Extract the (x, y) coordinate from the center of the cell holding the provided text.  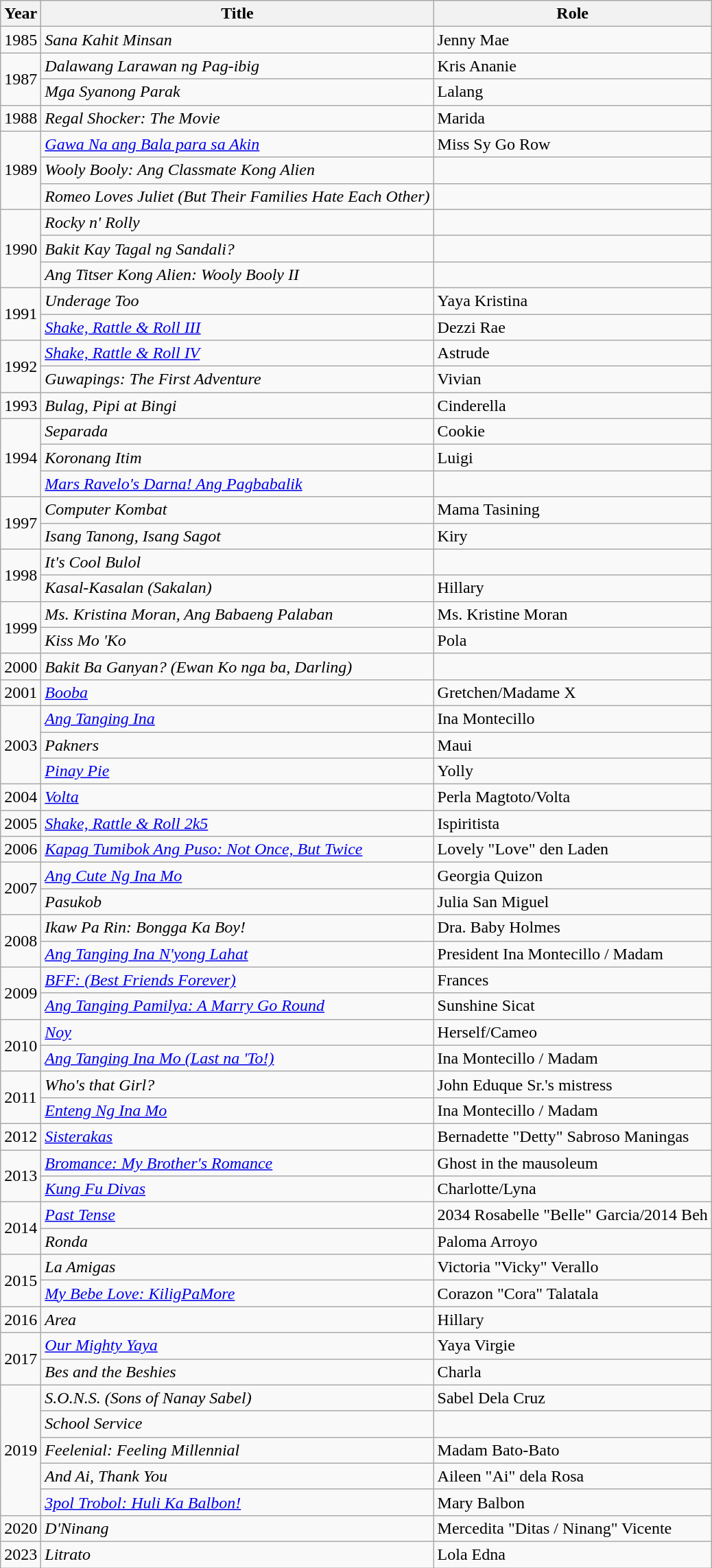
Dalawang Larawan ng Pag-ibig (237, 66)
Mama Tasining (572, 510)
2009 (21, 993)
My Bebe Love: KiligPaMore (237, 1294)
Victoria "Vicky" Verallo (572, 1267)
Ang Tanging Ina (237, 718)
Booba (237, 692)
Noy (237, 1032)
Ms. Kristina Moran, Ang Babaeng Palaban (237, 614)
And Ai, Thank You (237, 1476)
1999 (21, 627)
Pinay Pie (237, 771)
Year (21, 14)
Underage Too (237, 301)
Title (237, 14)
S.O.N.S. (Sons of Nanay Sabel) (237, 1398)
Shake, Rattle & Roll 2k5 (237, 823)
Mars Ravelo's Darna! Ang Pagbabalik (237, 484)
2006 (21, 850)
Shake, Rattle & Roll IV (237, 353)
Who's that Girl? (237, 1084)
Enteng Ng Ina Mo (237, 1110)
3pol Trobol: Huli Ka Balbon! (237, 1502)
Bulag, Pipi at Bingi (237, 406)
1987 (21, 79)
Gawa Na ang Bala para sa Akin (237, 144)
Cinderella (572, 406)
2034 Rosabelle "Belle" Garcia/2014 Beh (572, 1215)
2016 (21, 1320)
Sabel Dela Cruz (572, 1398)
Feelenial: Feeling Millennial (237, 1450)
Yaya Kristina (572, 301)
Vivian (572, 379)
Kiss Mo 'Ko (237, 640)
Ina Montecillo (572, 718)
Pola (572, 640)
Wooly Booly: Ang Classmate Kong Alien (237, 170)
Mercedita "Ditas / Ninang" Vicente (572, 1528)
BFF: (Best Friends Forever) (237, 980)
Bernadette "Detty" Sabroso Maningas (572, 1136)
1992 (21, 366)
Julia San Miguel (572, 902)
Mary Balbon (572, 1502)
Bakit Kay Tagal ng Sandali? (237, 248)
Lola Edna (572, 1554)
Kung Fu Divas (237, 1189)
Pasukob (237, 902)
Regal Shocker: The Movie (237, 118)
Ms. Kristine Moran (572, 614)
2010 (21, 1045)
Ang Tanging Ina N'yong Lahat (237, 954)
Sunshine Sicat (572, 1006)
Rocky n' Rolly (237, 222)
1998 (21, 575)
Ikaw Pa Rin: Bongga Ka Boy! (237, 928)
D'Ninang (237, 1528)
2004 (21, 797)
Pakners (237, 745)
Jenny Mae (572, 40)
La Amigas (237, 1267)
1985 (21, 40)
2014 (21, 1228)
Dra. Baby Holmes (572, 928)
Cookie (572, 432)
Kasal-Kasalan (Sakalan) (237, 588)
1993 (21, 406)
Yolly (572, 771)
Corazon "Cora" Talatala (572, 1294)
Computer Kombat (237, 510)
Madam Bato-Bato (572, 1450)
2019 (21, 1450)
1997 (21, 523)
Bromance: My Brother's Romance (237, 1163)
Romeo Loves Juliet (But Their Families Hate Each Other) (237, 196)
Ang Cute Ng Ina Mo (237, 876)
Area (237, 1320)
2011 (21, 1097)
Ronda (237, 1241)
2013 (21, 1176)
Koronang Itim (237, 458)
Paloma Arroyo (572, 1241)
School Service (237, 1424)
2001 (21, 692)
Dezzi Rae (572, 327)
Maui (572, 745)
1990 (21, 248)
2000 (21, 666)
Kris Ananie (572, 66)
2008 (21, 941)
2017 (21, 1359)
Frances (572, 980)
Luigi (572, 458)
Sana Kahit Minsan (237, 40)
Astrude (572, 353)
Ang Tanging Ina Mo (Last na 'To!) (237, 1058)
1991 (21, 314)
Herself/Cameo (572, 1032)
Lalang (572, 92)
It's Cool Bulol (237, 562)
Mga Syanong Parak (237, 92)
Ghost in the mausoleum (572, 1163)
President Ina Montecillo / Madam (572, 954)
2003 (21, 745)
Guwapings: The First Adventure (237, 379)
2005 (21, 823)
Separada (237, 432)
Ispiritista (572, 823)
Charla (572, 1372)
Charlotte/Lyna (572, 1189)
Aileen "Ai" dela Rosa (572, 1476)
2012 (21, 1136)
Yaya Virgie (572, 1346)
Miss Sy Go Row (572, 144)
Perla Magtoto/Volta (572, 797)
Our Mighty Yaya (237, 1346)
Role (572, 14)
1989 (21, 170)
Bakit Ba Ganyan? (Ewan Ko nga ba, Darling) (237, 666)
2015 (21, 1280)
John Eduque Sr.'s mistress (572, 1084)
2020 (21, 1528)
Isang Tanong, Isang Sagot (237, 536)
Shake, Rattle & Roll III (237, 327)
1994 (21, 458)
Kapag Tumibok Ang Puso: Not Once, But Twice (237, 850)
Bes and the Beshies (237, 1372)
Kiry (572, 536)
Volta (237, 797)
2007 (21, 889)
Sisterakas (237, 1136)
Gretchen/Madame X (572, 692)
Marida (572, 118)
Ang Tanging Pamilya: A Marry Go Round (237, 1006)
Litrato (237, 1554)
Ang Titser Kong Alien: Wooly Booly II (237, 274)
1988 (21, 118)
2023 (21, 1554)
Past Tense (237, 1215)
Georgia Quizon (572, 876)
Lovely "Love" den Laden (572, 850)
